For the text-containing cell, return its midpoint in (x, y) coordinate format. 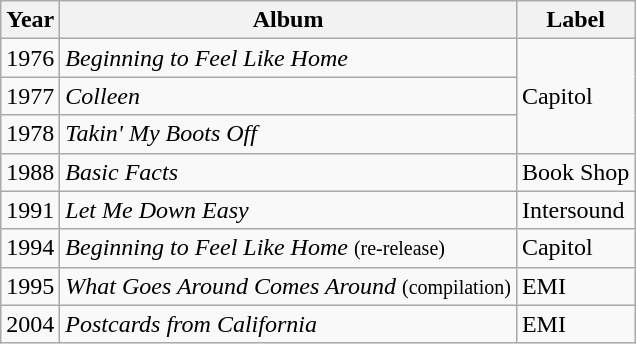
1991 (30, 210)
Colleen (288, 96)
Year (30, 20)
1995 (30, 286)
Album (288, 20)
2004 (30, 324)
Book Shop (575, 172)
Postcards from California (288, 324)
1988 (30, 172)
What Goes Around Comes Around (compilation) (288, 286)
1977 (30, 96)
Basic Facts (288, 172)
Intersound (575, 210)
Label (575, 20)
1976 (30, 58)
Beginning to Feel Like Home (re-release) (288, 248)
Takin' My Boots Off (288, 134)
Beginning to Feel Like Home (288, 58)
Let Me Down Easy (288, 210)
1994 (30, 248)
1978 (30, 134)
